Pinpoint the cell where the given text exists, returning its (X, Y) midpoint coordinate. 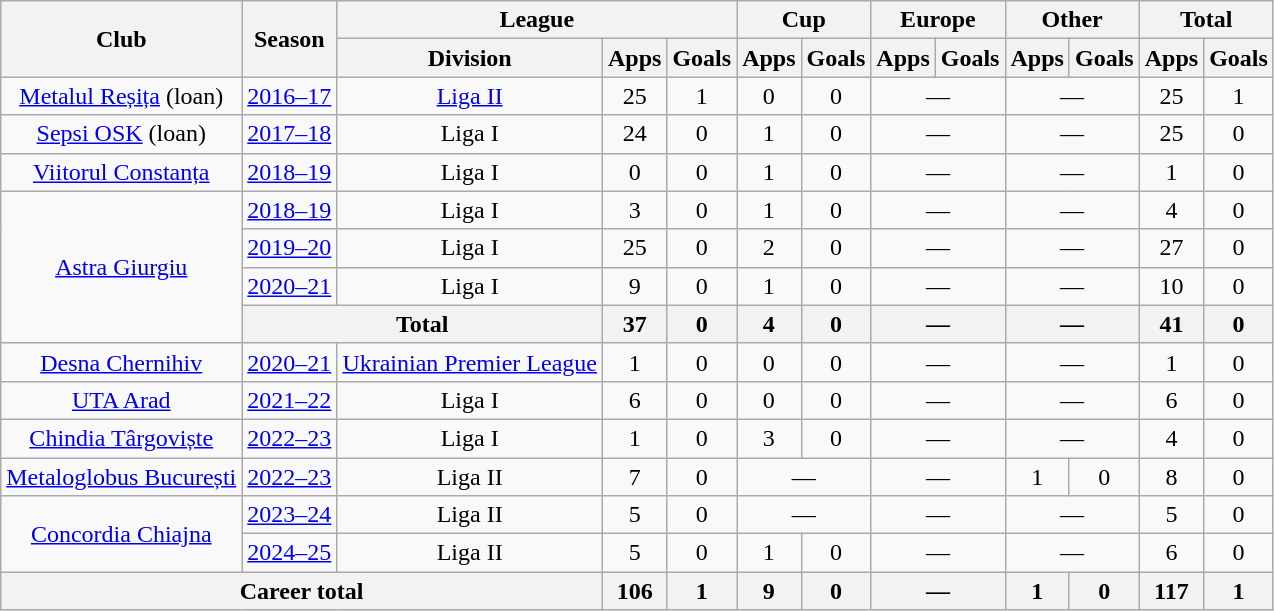
Club (122, 39)
41 (1171, 324)
Metalul Reșița (loan) (122, 96)
37 (634, 324)
2023–24 (290, 515)
Viitorul Constanța (122, 172)
UTA Arad (122, 400)
Career total (302, 591)
Season (290, 39)
2016–17 (290, 96)
Astra Giurgiu (122, 267)
2019–20 (290, 248)
Concordia Chiajna (122, 534)
106 (634, 591)
117 (1171, 591)
2021–22 (290, 400)
Other (1072, 20)
League (537, 20)
Cup (804, 20)
10 (1171, 286)
Metaloglobus București (122, 477)
2017–18 (290, 134)
Ukrainian Premier League (470, 362)
Chindia Târgoviște (122, 438)
2024–25 (290, 553)
2 (769, 248)
7 (634, 477)
24 (634, 134)
Desna Chernihiv (122, 362)
Sepsi OSK (loan) (122, 134)
27 (1171, 248)
Europe (938, 20)
Division (470, 58)
8 (1171, 477)
